Return [X, Y] of the center of cell containing provided text 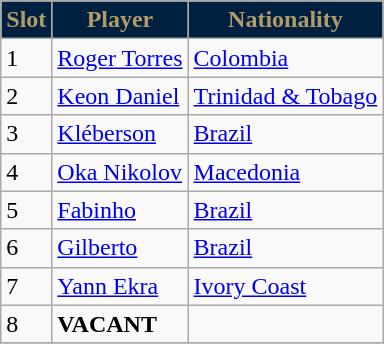
Fabinho [120, 210]
Trinidad & Tobago [286, 96]
Ivory Coast [286, 286]
Kléberson [120, 134]
1 [26, 58]
Oka Nikolov [120, 172]
6 [26, 248]
Macedonia [286, 172]
7 [26, 286]
4 [26, 172]
Yann Ekra [120, 286]
2 [26, 96]
Player [120, 20]
Colombia [286, 58]
3 [26, 134]
Keon Daniel [120, 96]
Slot [26, 20]
Gilberto [120, 248]
VACANT [120, 324]
5 [26, 210]
Roger Torres [120, 58]
8 [26, 324]
Nationality [286, 20]
